Identify which cell holds the provided text, then report its (X, Y) central coordinate. 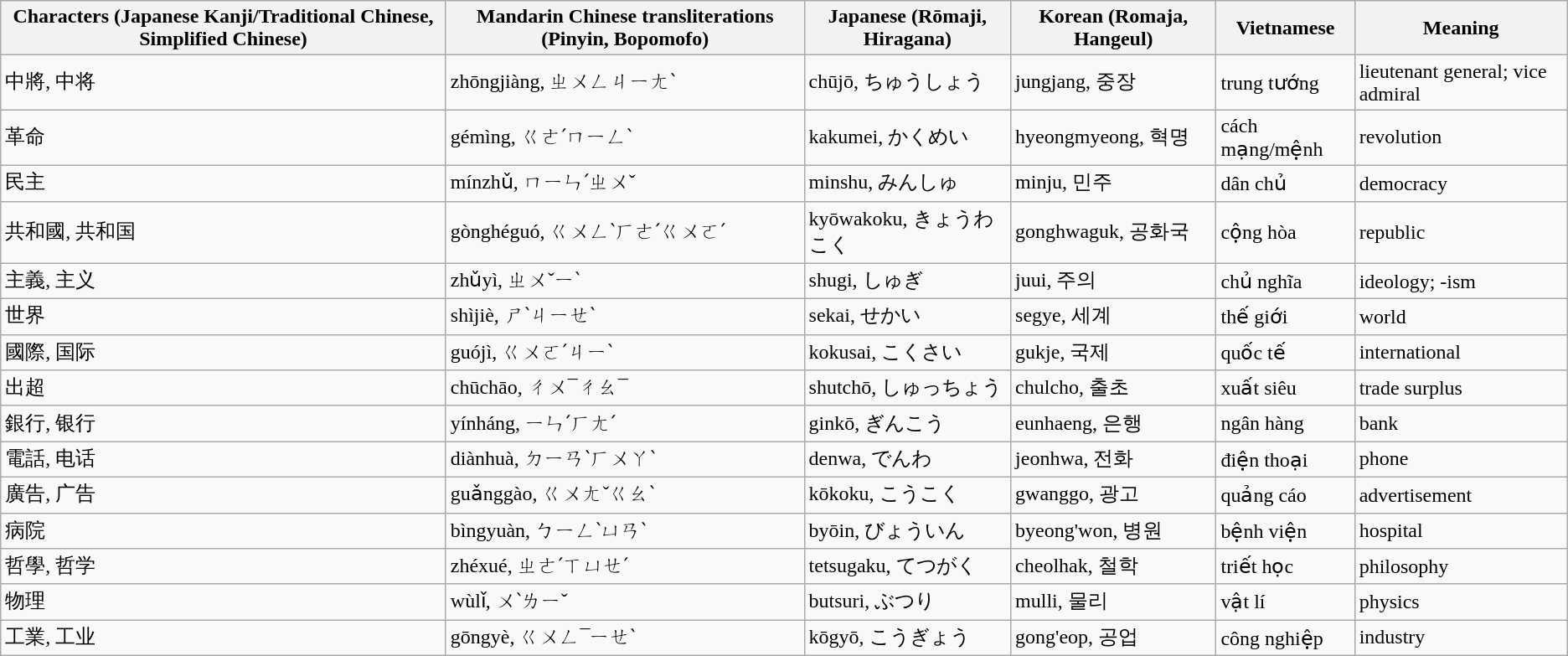
triết học (1285, 566)
gònghéguó, ㄍㄨㄥˋㄏㄜˊㄍㄨㄛˊ (625, 232)
byōin, びょういん (908, 531)
gwanggo, 광고 (1114, 494)
hospital (1461, 531)
shugi, しゅぎ (908, 282)
guǎnggào, ㄍㄨㄤˇㄍㄠˋ (625, 494)
trade surplus (1461, 389)
chūchāo, ㄔㄨ¯ㄔㄠ¯ (625, 389)
哲學, 哲学 (224, 566)
廣告, 广告 (224, 494)
world (1461, 317)
yínháng, ㄧㄣˊㄏㄤˊ (625, 424)
國際, 国际 (224, 352)
segye, 세계 (1114, 317)
cách mạng/mệnh (1285, 137)
jungjang, 중장 (1114, 82)
ngân hàng (1285, 424)
juui, 주의 (1114, 282)
Japanese (Rōmaji, Hiragana) (908, 28)
gukje, 국제 (1114, 352)
zhéxué, ㄓㄜˊㄒㄩㄝˊ (625, 566)
democracy (1461, 183)
Characters (Japanese Kanji/Traditional Chinese, Simplified Chinese) (224, 28)
diànhuà, ㄉㄧㄢˋㄏㄨㄚˋ (625, 459)
mulli, 물리 (1114, 602)
銀行, 银行 (224, 424)
bệnh viện (1285, 531)
byeong'won, 병원 (1114, 531)
sekai, せかい (908, 317)
Vietnamese (1285, 28)
zhōngjiàng, ㄓㄨㄥㄐㄧㄤˋ (625, 82)
gonghwaguk, 공화국 (1114, 232)
republic (1461, 232)
thế giới (1285, 317)
病院 (224, 531)
中將, 中将 (224, 82)
電話, 电话 (224, 459)
mínzhǔ, ㄇㄧㄣˊㄓㄨˇ (625, 183)
điện thoại (1285, 459)
shutchō, しゅっちょう (908, 389)
guójì, ㄍㄨㄛˊㄐㄧˋ (625, 352)
advertisement (1461, 494)
philosophy (1461, 566)
phone (1461, 459)
eunhaeng, 은행 (1114, 424)
minshu, みんしゅ (908, 183)
kōkoku, こうこく (908, 494)
chulcho, 출초 (1114, 389)
industry (1461, 638)
denwa, でんわ (908, 459)
lieutenant general; vice admiral (1461, 82)
ideology; -ism (1461, 282)
bìngyuàn, ㄅㄧㄥˋㄩㄢˋ (625, 531)
butsuri, ぶつり (908, 602)
物理 (224, 602)
wùlǐ, ㄨˋㄌㄧˇ (625, 602)
主義, 主义 (224, 282)
cộng hòa (1285, 232)
Korean (Romaja, Hangeul) (1114, 28)
出超 (224, 389)
gong'eop, 공업 (1114, 638)
gōngyè, ㄍㄨㄥ¯ㄧㄝˋ (625, 638)
revolution (1461, 137)
革命 (224, 137)
tetsugaku, てつがく (908, 566)
jeonhwa, 전화 (1114, 459)
kakumei, かくめい (908, 137)
xuất siêu (1285, 389)
bank (1461, 424)
shìjiè, ㄕˋㄐㄧㄝˋ (625, 317)
vật lí (1285, 602)
kōgyō, こうぎょう (908, 638)
công nghiệp (1285, 638)
hyeongmyeong, 혁명 (1114, 137)
工業, 工业 (224, 638)
民主 (224, 183)
zhǔyì, ㄓㄨˇㄧˋ (625, 282)
共和國, 共和国 (224, 232)
international (1461, 352)
kyōwakoku, きょうわこく (908, 232)
cheolhak, 철학 (1114, 566)
ginkō, ぎんこう (908, 424)
physics (1461, 602)
quốc tế (1285, 352)
kokusai, こくさい (908, 352)
Meaning (1461, 28)
chủ nghĩa (1285, 282)
trung tướng (1285, 82)
世界 (224, 317)
minju, 민주 (1114, 183)
dân chủ (1285, 183)
quảng cáo (1285, 494)
chūjō, ちゅうしょう (908, 82)
Mandarin Chinese transliterations (Pinyin, Bopomofo) (625, 28)
gémìng, ㄍㄜˊㄇㄧㄥˋ (625, 137)
